Identify which cell holds the provided text, then report its [X, Y] central coordinate. 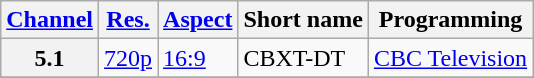
720p [128, 58]
16:9 [198, 58]
5.1 [50, 58]
Programming [450, 20]
CBXT-DT [303, 58]
Res. [128, 20]
Aspect [198, 20]
Short name [303, 20]
Channel [50, 20]
CBC Television [450, 58]
